Return (X, Y) of the center of cell containing provided text 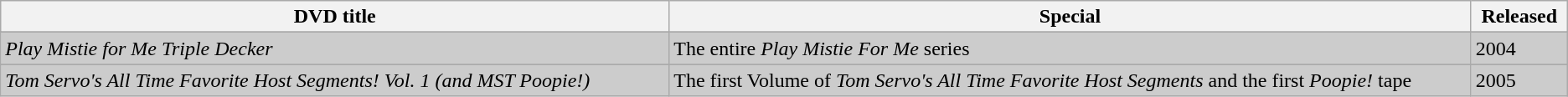
Play Mistie for Me Triple Decker (335, 48)
2004 (1519, 48)
Tom Servo's All Time Favorite Host Segments! Vol. 1 (and MST Poopie!) (335, 80)
Released (1519, 17)
Special (1070, 17)
DVD title (335, 17)
The entire Play Mistie For Me series (1070, 48)
The first Volume of Tom Servo's All Time Favorite Host Segments and the first Poopie! tape (1070, 80)
2005 (1519, 80)
